Pinpoint the cell where the given text exists, returning its (x, y) midpoint coordinate. 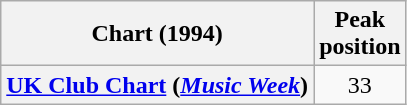
UK Club Chart (Music Week) (158, 85)
Peakposition (360, 34)
Chart (1994) (158, 34)
33 (360, 85)
